Search for the cell housing the specified text and yield its [x, y] center coordinate. 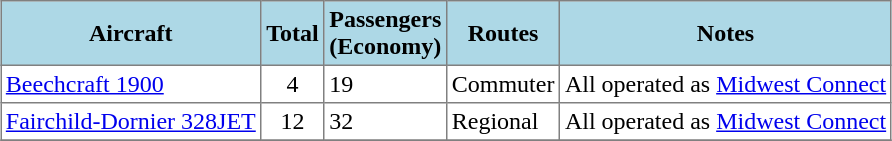
Beechcraft 1900 [131, 84]
12 [292, 122]
Commuter [502, 84]
Passengers(Economy) [385, 33]
32 [385, 122]
Notes [726, 33]
Routes [502, 33]
19 [385, 84]
Total [292, 33]
Aircraft [131, 33]
4 [292, 84]
Fairchild-Dornier 328JET [131, 122]
Regional [502, 122]
